Capture the cell that displays the provided text and extract its (x, y) central coordinate. 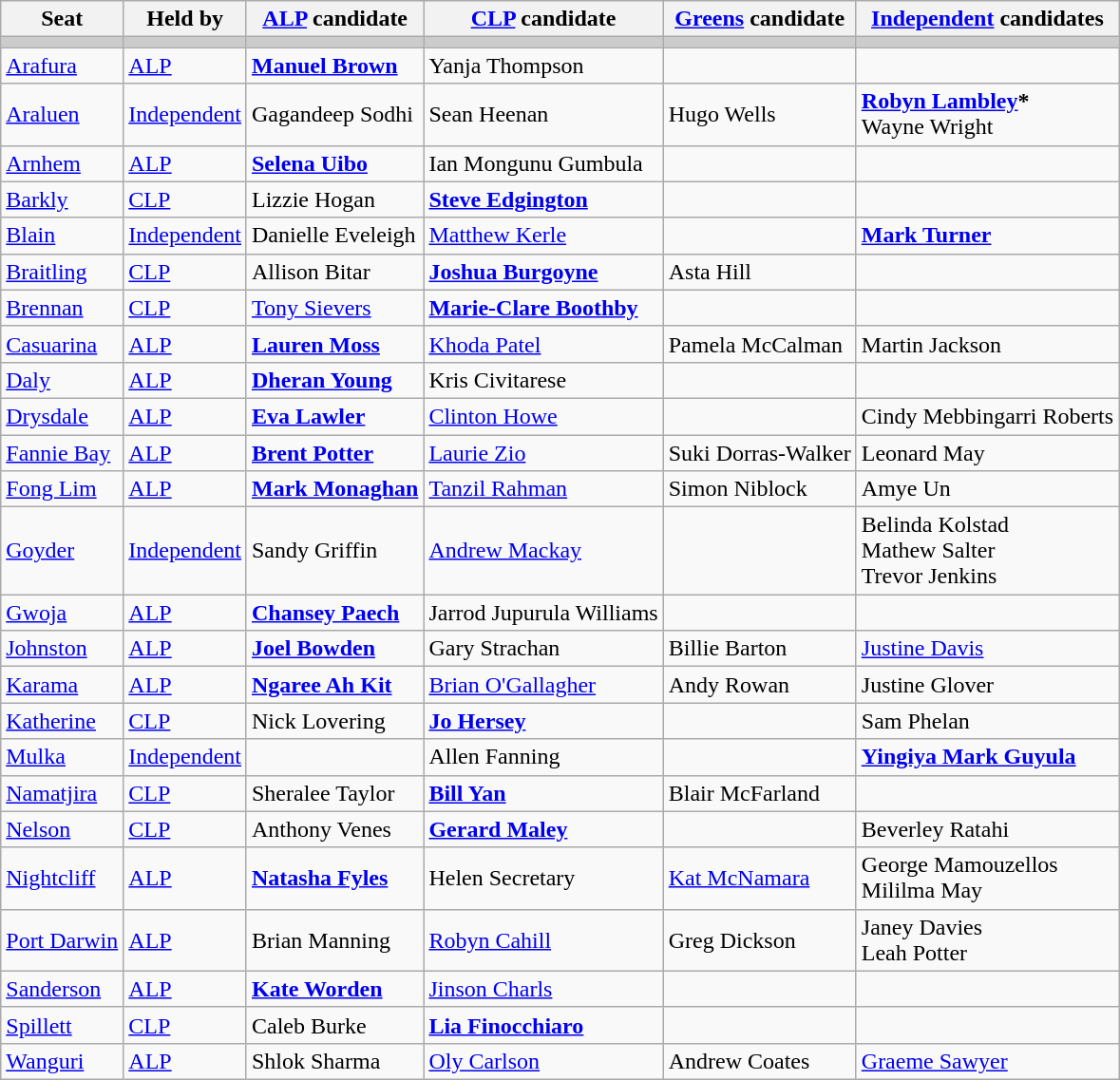
CLP candidate (543, 19)
Simon Niblock (760, 489)
Brent Potter (334, 453)
Allen Fanning (543, 757)
Clinton Howe (543, 416)
Gerard Maley (543, 829)
Namatjira (63, 793)
Shlok Sharma (334, 1061)
Independent candidates (987, 19)
Yingiya Mark Guyula (987, 757)
Marie-Clare Boothby (543, 308)
Port Darwin (63, 940)
Greens candidate (760, 19)
Caleb Burke (334, 1025)
Nelson (63, 829)
Justine Davis (987, 649)
Robyn Lambley*Wayne Wright (987, 114)
Beverley Ratahi (987, 829)
Brian Manning (334, 940)
Barkly (63, 199)
Steve Edgington (543, 199)
Yanja Thompson (543, 66)
Andy Rowan (760, 685)
Belinda KolstadMathew SalterTrevor Jenkins (987, 551)
Matthew Kerle (543, 236)
Mark Turner (987, 236)
Allison Bitar (334, 272)
Robyn Cahill (543, 940)
Laurie Zio (543, 453)
Lia Finocchiaro (543, 1025)
Martin Jackson (987, 344)
Johnston (63, 649)
Dheran Young (334, 380)
Andrew Mackay (543, 551)
Blain (63, 236)
George MamouzellosMililma May (987, 878)
Fannie Bay (63, 453)
Katherine (63, 721)
Graeme Sawyer (987, 1061)
Seat (63, 19)
Casuarina (63, 344)
Joel Bowden (334, 649)
Brennan (63, 308)
Arnhem (63, 163)
Tony Sievers (334, 308)
Justine Glover (987, 685)
Oly Carlson (543, 1061)
Suki Dorras-Walker (760, 453)
Kate Worden (334, 989)
Araluen (63, 114)
Hugo Wells (760, 114)
Ngaree Ah Kit (334, 685)
Natasha Fyles (334, 878)
Khoda Patel (543, 344)
Sean Heenan (543, 114)
Sam Phelan (987, 721)
Gagandeep Sodhi (334, 114)
Leonard May (987, 453)
Greg Dickson (760, 940)
Pamela McCalman (760, 344)
Selena Uibo (334, 163)
Brian O'Gallagher (543, 685)
Helen Secretary (543, 878)
Braitling (63, 272)
Anthony Venes (334, 829)
Billie Barton (760, 649)
Bill Yan (543, 793)
Cindy Mebbingarri Roberts (987, 416)
Joshua Burgoyne (543, 272)
Jo Hersey (543, 721)
Danielle Eveleigh (334, 236)
Asta Hill (760, 272)
Lauren Moss (334, 344)
Blair McFarland (760, 793)
Gary Strachan (543, 649)
Arafura (63, 66)
Drysdale (63, 416)
Nightcliff (63, 878)
Held by (185, 19)
Andrew Coates (760, 1061)
Eva Lawler (334, 416)
Amye Un (987, 489)
Wanguri (63, 1061)
Tanzil Rahman (543, 489)
Daly (63, 380)
Gwoja (63, 613)
Sanderson (63, 989)
Lizzie Hogan (334, 199)
Sandy Griffin (334, 551)
Manuel Brown (334, 66)
Jinson Charls (543, 989)
Jarrod Jupurula Williams (543, 613)
Goyder (63, 551)
Fong Lim (63, 489)
Ian Mongunu Gumbula (543, 163)
Mulka (63, 757)
Janey DaviesLeah Potter (987, 940)
Kris Civitarese (543, 380)
Kat McNamara (760, 878)
Spillett (63, 1025)
ALP candidate (334, 19)
Sheralee Taylor (334, 793)
Nick Lovering (334, 721)
Karama (63, 685)
Chansey Paech (334, 613)
Mark Monaghan (334, 489)
